Return the [X, Y] coordinate for the center point of the cell that contains the specified text.  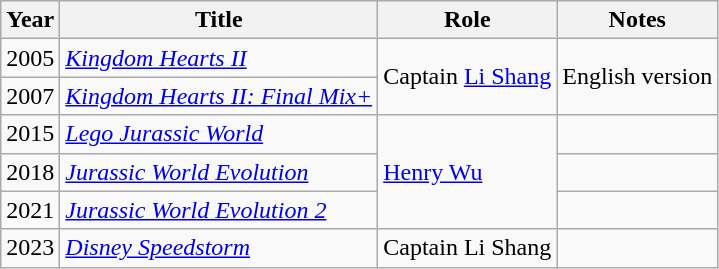
Title [219, 20]
Year [30, 20]
Disney Speedstorm [219, 248]
Role [468, 20]
Notes [638, 20]
2005 [30, 58]
Kingdom Hearts II: Final Mix+ [219, 96]
2021 [30, 210]
Lego Jurassic World [219, 134]
2007 [30, 96]
Jurassic World Evolution 2 [219, 210]
Kingdom Hearts II [219, 58]
2015 [30, 134]
Jurassic World Evolution [219, 172]
English version [638, 77]
2023 [30, 248]
2018 [30, 172]
Henry Wu [468, 172]
